Output the (x, y) coordinate of the center of the cell containing the given text.  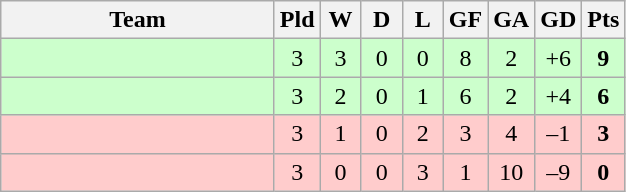
GF (465, 20)
Team (138, 20)
L (422, 20)
GA (512, 20)
–9 (558, 172)
W (340, 20)
4 (512, 134)
8 (465, 58)
GD (558, 20)
Pld (297, 20)
–1 (558, 134)
Pts (604, 20)
D (382, 20)
10 (512, 172)
+6 (558, 58)
9 (604, 58)
+4 (558, 96)
